Extract the [x, y] coordinate from the center of the cell holding the provided text.  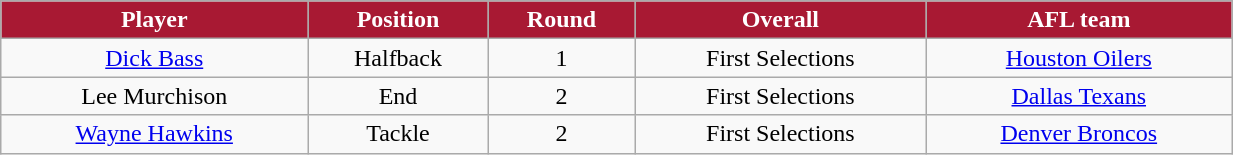
Wayne Hawkins [154, 134]
Lee Murchison [154, 96]
Houston Oilers [1079, 58]
Denver Broncos [1079, 134]
1 [562, 58]
Position [398, 20]
End [398, 96]
Player [154, 20]
Tackle [398, 134]
Dallas Texans [1079, 96]
Round [562, 20]
Halfback [398, 58]
Overall [780, 20]
Dick Bass [154, 58]
AFL team [1079, 20]
